Return the (x, y) coordinate for the center point of the cell that contains the specified text.  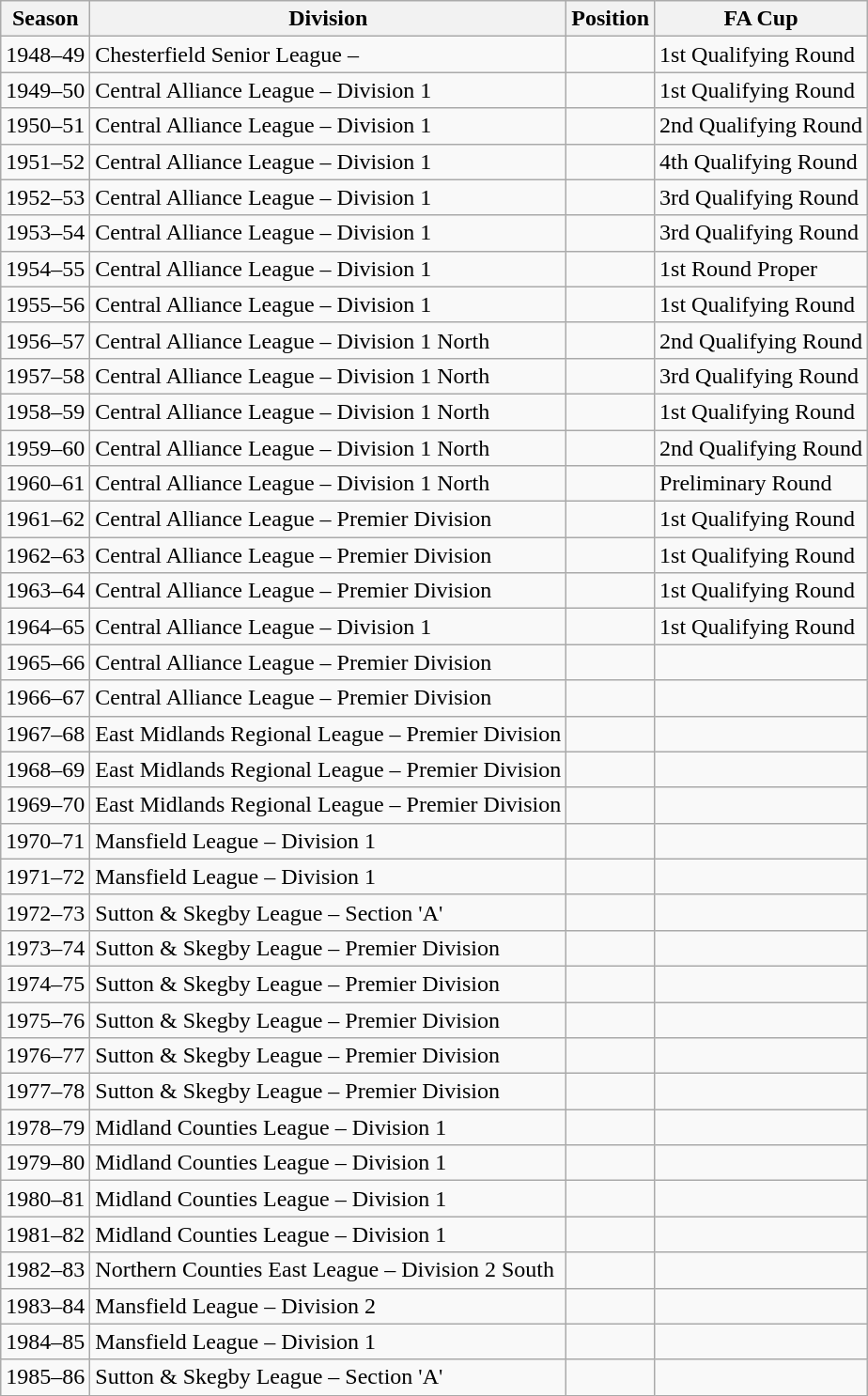
1957–58 (45, 376)
Chesterfield Senior League – (329, 54)
1965–66 (45, 662)
1980–81 (45, 1199)
1975–76 (45, 1019)
1968–69 (45, 769)
1972–73 (45, 912)
1963–64 (45, 591)
1953–54 (45, 233)
1956–57 (45, 340)
Preliminary Round (761, 484)
1960–61 (45, 484)
Northern Counties East League – Division 2 South (329, 1270)
1982–83 (45, 1270)
1958–59 (45, 411)
FA Cup (761, 19)
1961–62 (45, 520)
1977–78 (45, 1092)
1971–72 (45, 876)
1955–56 (45, 304)
1951–52 (45, 162)
1950–51 (45, 126)
Season (45, 19)
1981–82 (45, 1234)
1970–71 (45, 841)
1952–53 (45, 197)
Division (329, 19)
1976–77 (45, 1056)
Mansfield League – Division 2 (329, 1306)
1985–86 (45, 1377)
1st Round Proper (761, 269)
1979–80 (45, 1163)
1984–85 (45, 1342)
1954–55 (45, 269)
Position (611, 19)
1948–49 (45, 54)
1959–60 (45, 448)
4th Qualifying Round (761, 162)
1978–79 (45, 1127)
1966–67 (45, 698)
1973–74 (45, 948)
1983–84 (45, 1306)
1949–50 (45, 90)
1962–63 (45, 555)
1964–65 (45, 627)
1969–70 (45, 805)
1967–68 (45, 734)
1974–75 (45, 984)
